From the cell containing the given text, extract its center point as (X, Y) coordinate. 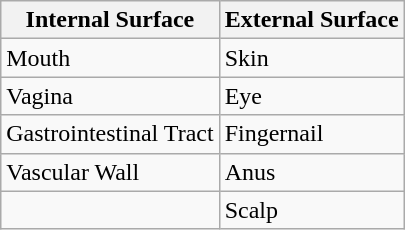
Scalp (312, 210)
Skin (312, 58)
Eye (312, 96)
Mouth (110, 58)
Fingernail (312, 134)
Vascular Wall (110, 172)
Internal Surface (110, 20)
Vagina (110, 96)
External Surface (312, 20)
Anus (312, 172)
Gastrointestinal Tract (110, 134)
